Provide the (X, Y) coordinate of the cell's center where the given text is located.  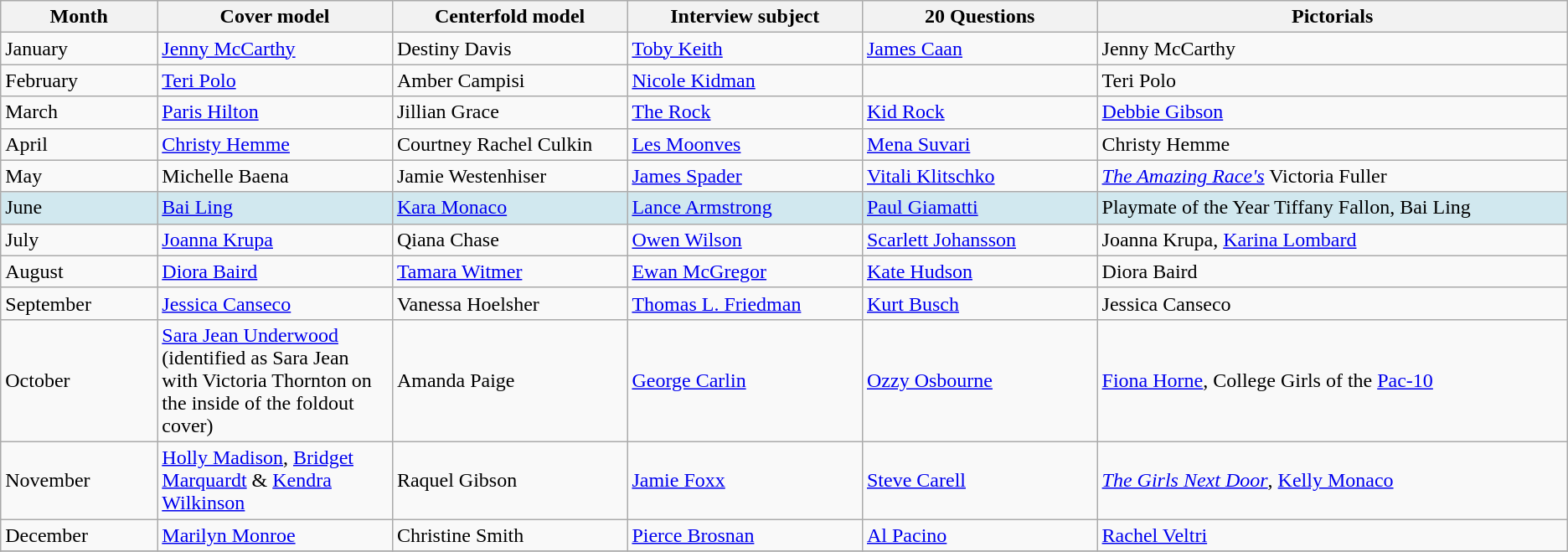
Amber Campisi (509, 80)
Month (79, 17)
Bai Ling (275, 208)
Tamara Witmer (509, 271)
Amanda Paige (509, 380)
The Amazing Race's Victoria Fuller (1332, 176)
Steve Carell (980, 480)
September (79, 303)
December (79, 535)
Destiny Davis (509, 49)
Nicole Kidman (745, 80)
Vitali Klitschko (980, 176)
Playmate of the Year Tiffany Fallon, Bai Ling (1332, 208)
James Spader (745, 176)
March (79, 112)
The Rock (745, 112)
Paul Giamatti (980, 208)
Qiana Chase (509, 240)
Mena Suvari (980, 144)
Centerfold model (509, 17)
Owen Wilson (745, 240)
Al Pacino (980, 535)
Joanna Krupa (275, 240)
Ewan McGregor (745, 271)
Kara Monaco (509, 208)
Fiona Horne, College Girls of the Pac-10 (1332, 380)
Debbie Gibson (1332, 112)
Les Moonves (745, 144)
George Carlin (745, 380)
Vanessa Hoelsher (509, 303)
Toby Keith (745, 49)
Kid Rock (980, 112)
Pierce Brosnan (745, 535)
Cover model (275, 17)
Holly Madison, Bridget Marquardt & Kendra Wilkinson (275, 480)
Pictorials (1332, 17)
Scarlett Johansson (980, 240)
The Girls Next Door, Kelly Monaco (1332, 480)
July (79, 240)
June (79, 208)
Rachel Veltri (1332, 535)
November (79, 480)
James Caan (980, 49)
Michelle Baena (275, 176)
Lance Armstrong (745, 208)
Interview subject (745, 17)
Jamie Foxx (745, 480)
January (79, 49)
20 Questions (980, 17)
Sara Jean Underwood (identified as Sara Jean with Victoria Thornton on the inside of the foldout cover) (275, 380)
Marilyn Monroe (275, 535)
Joanna Krupa, Karina Lombard (1332, 240)
February (79, 80)
Thomas L. Friedman (745, 303)
Kate Hudson (980, 271)
Paris Hilton (275, 112)
Christine Smith (509, 535)
May (79, 176)
Ozzy Osbourne (980, 380)
Raquel Gibson (509, 480)
August (79, 271)
Kurt Busch (980, 303)
Jillian Grace (509, 112)
Courtney Rachel Culkin (509, 144)
April (79, 144)
Jamie Westenhiser (509, 176)
October (79, 380)
